Extract the [X, Y] coordinate from the center of the cell holding the provided text.  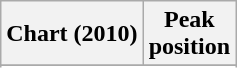
Chart (2010) [72, 34]
Peakposition [189, 34]
